Search for the cell housing the specified text and yield its [X, Y] center coordinate. 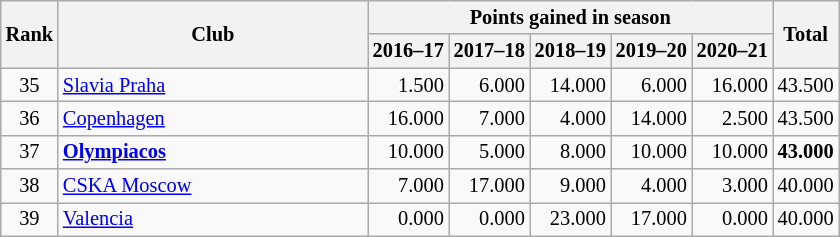
2016–17 [408, 51]
37 [30, 152]
Slavia Praha [213, 85]
36 [30, 118]
Copenhagen [213, 118]
5.000 [490, 152]
38 [30, 186]
2.500 [732, 118]
Olympiacos [213, 152]
Club [213, 34]
2019–20 [652, 51]
Rank [30, 34]
2017–18 [490, 51]
23.000 [570, 219]
Valencia [213, 219]
39 [30, 219]
43.000 [806, 152]
9.000 [570, 186]
1.500 [408, 85]
Points gained in season [570, 17]
2020–21 [732, 51]
35 [30, 85]
2018–19 [570, 51]
8.000 [570, 152]
3.000 [732, 186]
Total [806, 34]
CSKA Moscow [213, 186]
